Return (x, y) of the center of cell containing provided text 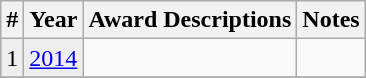
1 (12, 58)
Award Descriptions (190, 20)
Notes (331, 20)
Year (54, 20)
2014 (54, 58)
# (12, 20)
